Detect which cell encompasses the target text, then output its [x, y] center coordinate. 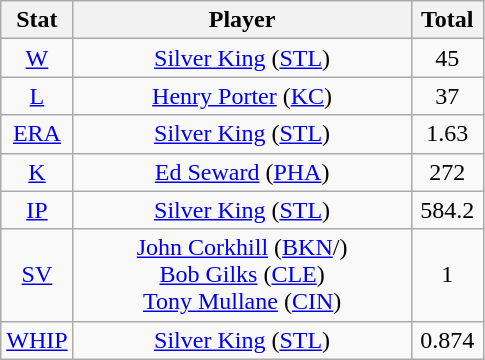
Ed Seward (PHA) [242, 172]
Player [242, 20]
Henry Porter (KC) [242, 96]
1 [447, 275]
K [37, 172]
272 [447, 172]
SV [37, 275]
IP [37, 210]
Total [447, 20]
1.63 [447, 134]
L [37, 96]
584.2 [447, 210]
Stat [37, 20]
37 [447, 96]
ERA [37, 134]
John Corkhill (BKN/)Bob Gilks (CLE)Tony Mullane (CIN) [242, 275]
WHIP [37, 340]
W [37, 58]
0.874 [447, 340]
45 [447, 58]
